Find where the given text appears and provide that cell's center as [x, y] coordinate. 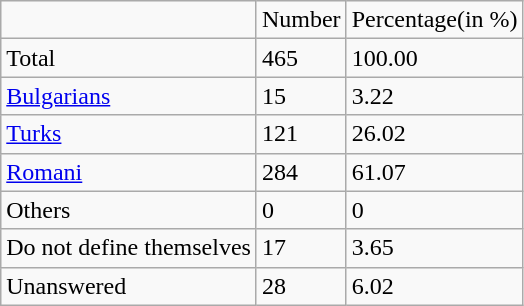
121 [301, 134]
Others [129, 210]
3.22 [434, 96]
15 [301, 96]
Unanswered [129, 286]
Romani [129, 172]
Turks [129, 134]
6.02 [434, 286]
Percentage(in %) [434, 20]
100.00 [434, 58]
28 [301, 286]
Total [129, 58]
284 [301, 172]
26.02 [434, 134]
Number [301, 20]
465 [301, 58]
61.07 [434, 172]
Bulgarians [129, 96]
3.65 [434, 248]
17 [301, 248]
Do not define themselves [129, 248]
